Detect which cell encompasses the target text, then output its [x, y] center coordinate. 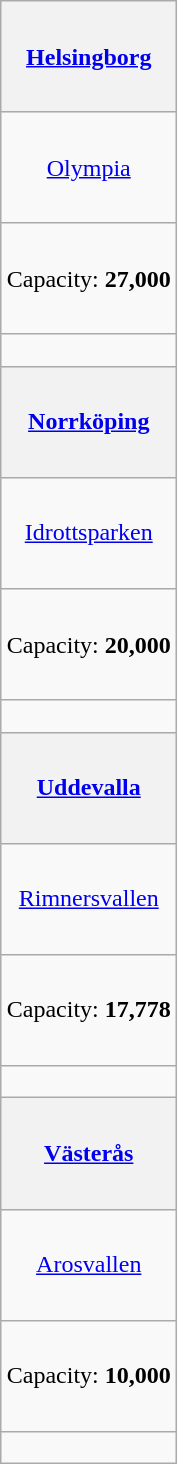
Norrköping [88, 422]
Capacity: 27,000 [88, 278]
Idrottsparken [88, 534]
Västerås [88, 1154]
Capacity: 20,000 [88, 644]
Capacity: 10,000 [88, 1376]
Arosvallen [88, 1264]
Capacity: 17,778 [88, 1010]
Rimnersvallen [88, 898]
Helsingborg [88, 56]
Uddevalla [88, 788]
Olympia [88, 168]
